Identify which cell holds the provided text, then report its [x, y] central coordinate. 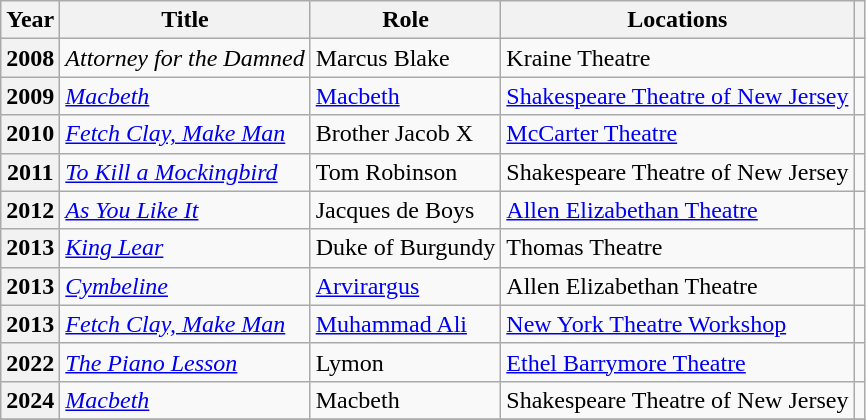
2009 [30, 96]
Kraine Theatre [678, 58]
Locations [678, 20]
Thomas Theatre [678, 248]
Arvirargus [406, 286]
Muhammad Ali [406, 324]
Attorney for the Damned [185, 58]
Year [30, 20]
Duke of Burgundy [406, 248]
Ethel Barrymore Theatre [678, 362]
King Lear [185, 248]
2022 [30, 362]
Brother Jacob X [406, 134]
Marcus Blake [406, 58]
2012 [30, 210]
McCarter Theatre [678, 134]
2010 [30, 134]
2008 [30, 58]
New York Theatre Workshop [678, 324]
Lymon [406, 362]
As You Like It [185, 210]
Title [185, 20]
2011 [30, 172]
To Kill a Mockingbird [185, 172]
Tom Robinson [406, 172]
Role [406, 20]
Cymbeline [185, 286]
2024 [30, 400]
The Piano Lesson [185, 362]
Jacques de Boys [406, 210]
